Detect which cell encompasses the target text, then output its (x, y) center coordinate. 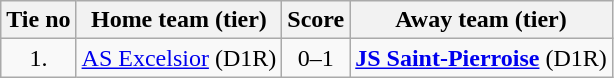
Tie no (38, 20)
Score (316, 20)
Away team (tier) (482, 20)
Home team (tier) (179, 20)
0–1 (316, 58)
JS Saint-Pierroise (D1R) (482, 58)
AS Excelsior (D1R) (179, 58)
1. (38, 58)
